Provide the (X, Y) coordinate of the cell's center where the given text is located.  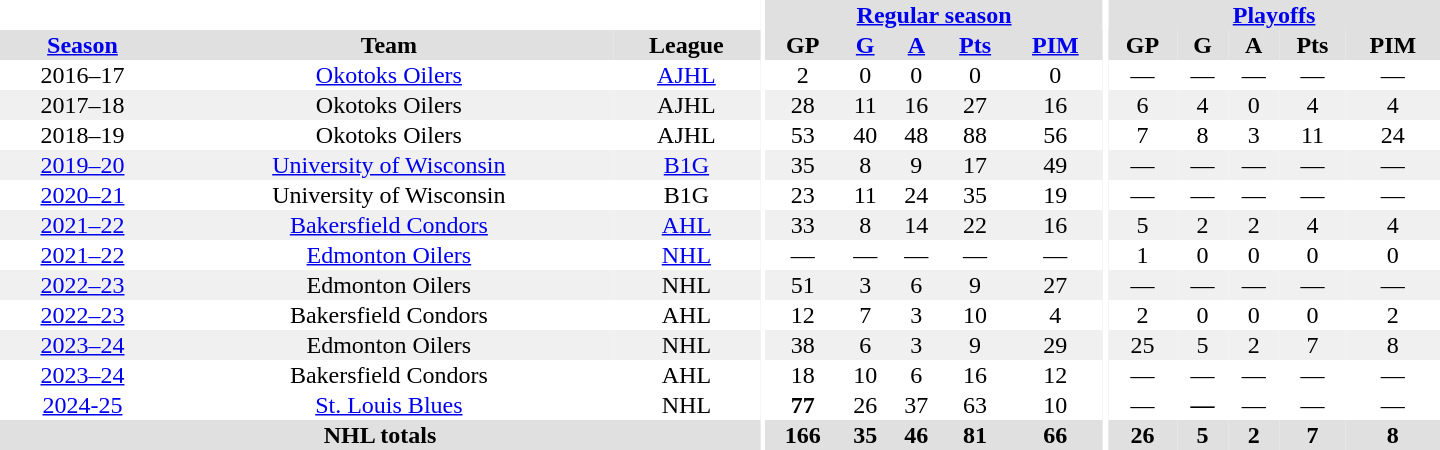
49 (1055, 165)
56 (1055, 135)
18 (803, 375)
2018–19 (82, 135)
88 (975, 135)
37 (916, 405)
46 (916, 435)
48 (916, 135)
33 (803, 225)
1 (1142, 255)
19 (1055, 195)
League (686, 45)
2024-25 (82, 405)
166 (803, 435)
Team (389, 45)
23 (803, 195)
22 (975, 225)
Playoffs (1274, 15)
66 (1055, 435)
28 (803, 105)
2019–20 (82, 165)
St. Louis Blues (389, 405)
25 (1142, 345)
63 (975, 405)
40 (866, 135)
17 (975, 165)
2017–18 (82, 105)
Regular season (934, 15)
77 (803, 405)
Season (82, 45)
2020–21 (82, 195)
2016–17 (82, 75)
38 (803, 345)
29 (1055, 345)
51 (803, 285)
53 (803, 135)
NHL totals (380, 435)
81 (975, 435)
14 (916, 225)
